Search for the cell housing the specified text and yield its (X, Y) center coordinate. 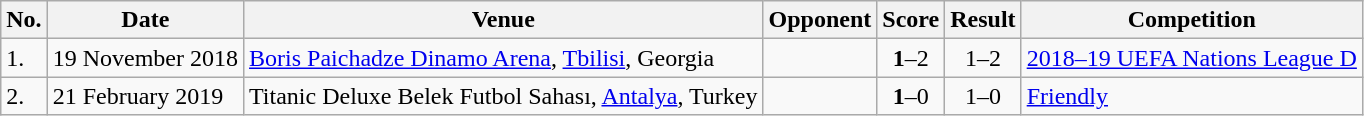
Opponent (820, 20)
Competition (1192, 20)
1. (24, 58)
Friendly (1192, 96)
Result (983, 20)
Date (145, 20)
Titanic Deluxe Belek Futbol Sahası, Antalya, Turkey (504, 96)
21 February 2019 (145, 96)
2. (24, 96)
Score (911, 20)
Venue (504, 20)
No. (24, 20)
19 November 2018 (145, 58)
2018–19 UEFA Nations League D (1192, 58)
Boris Paichadze Dinamo Arena, Tbilisi, Georgia (504, 58)
